From the cell containing the given text, extract its center point as (X, Y) coordinate. 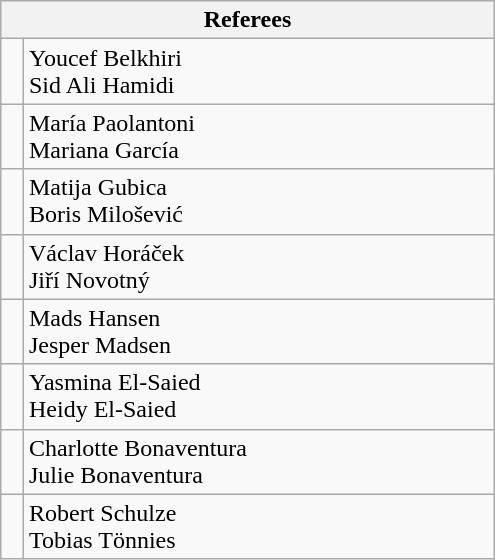
Matija GubicaBoris Milošević (258, 202)
Charlotte BonaventuraJulie Bonaventura (258, 462)
Youcef BelkhiriSid Ali Hamidi (258, 72)
María PaolantoniMariana García (258, 136)
Referees (248, 20)
Robert SchulzeTobias Tönnies (258, 526)
Mads HansenJesper Madsen (258, 332)
Yasmina El-SaiedHeidy El-Saied (258, 396)
Václav HoráčekJiří Novotný (258, 266)
